Identify which cell holds the provided text, then report its [x, y] central coordinate. 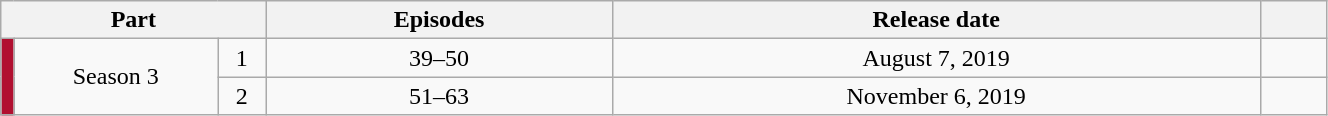
Part [134, 20]
1 [242, 58]
Episodes [439, 20]
November 6, 2019 [936, 96]
Release date [936, 20]
Season 3 [116, 77]
August 7, 2019 [936, 58]
2 [242, 96]
39–50 [439, 58]
51–63 [439, 96]
